Identify which cell holds the provided text, then report its [X, Y] central coordinate. 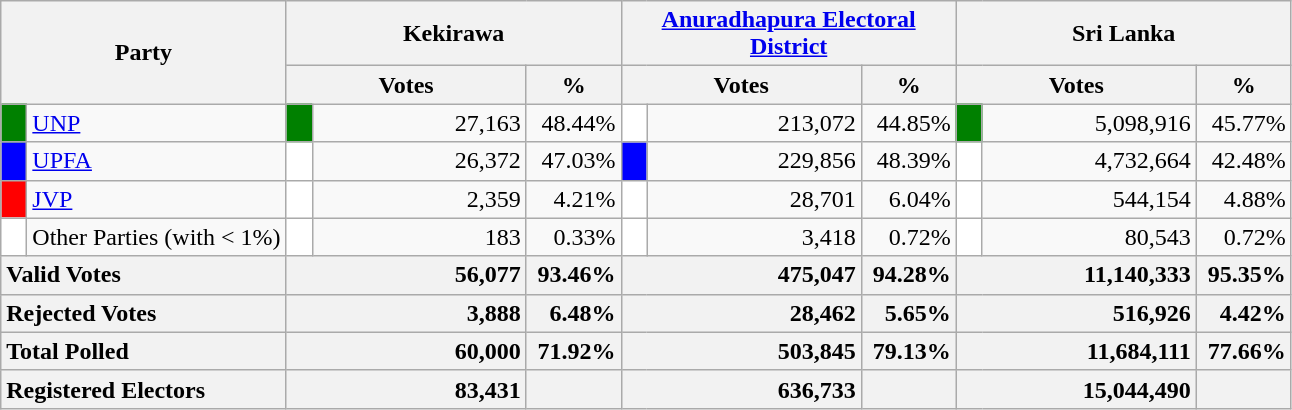
4.42% [1244, 313]
5,098,916 [1089, 123]
4.21% [574, 199]
213,072 [754, 123]
Kekirawa [454, 34]
28,462 [741, 313]
UNP [156, 123]
45.77% [1244, 123]
11,140,333 [1076, 275]
48.39% [908, 161]
83,431 [406, 389]
93.46% [574, 275]
0.33% [574, 237]
47.03% [574, 161]
Registered Electors [144, 389]
183 [419, 237]
229,856 [754, 161]
95.35% [1244, 275]
5.65% [908, 313]
42.48% [1244, 161]
4.88% [1244, 199]
3,888 [406, 313]
11,684,111 [1076, 351]
UPFA [156, 161]
6.04% [908, 199]
503,845 [741, 351]
94.28% [908, 275]
48.44% [574, 123]
Party [144, 52]
6.48% [574, 313]
44.85% [908, 123]
544,154 [1089, 199]
2,359 [419, 199]
516,926 [1076, 313]
Sri Lanka [1124, 34]
56,077 [406, 275]
79.13% [908, 351]
71.92% [574, 351]
Valid Votes [144, 275]
26,372 [419, 161]
27,163 [419, 123]
636,733 [741, 389]
475,047 [741, 275]
Rejected Votes [144, 313]
3,418 [754, 237]
Other Parties (with < 1%) [156, 237]
4,732,664 [1089, 161]
77.66% [1244, 351]
Anuradhapura Electoral District [788, 34]
15,044,490 [1076, 389]
80,543 [1089, 237]
60,000 [406, 351]
Total Polled [144, 351]
28,701 [754, 199]
JVP [156, 199]
